Identify which cell holds the provided text, then report its [X, Y] central coordinate. 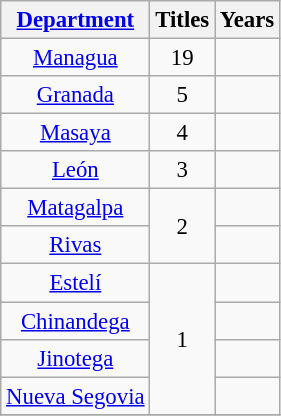
2 [182, 226]
Rivas [76, 245]
Years [248, 20]
Granada [76, 95]
León [76, 170]
Estelí [76, 283]
Managua [76, 58]
5 [182, 95]
Chinandega [76, 321]
Titles [182, 20]
Nueva Segovia [76, 396]
1 [182, 339]
3 [182, 170]
Jinotega [76, 358]
Department [76, 20]
Matagalpa [76, 208]
Masaya [76, 133]
4 [182, 133]
19 [182, 58]
